Determine the [X, Y] coordinate at the center of the cell enclosing the given text.  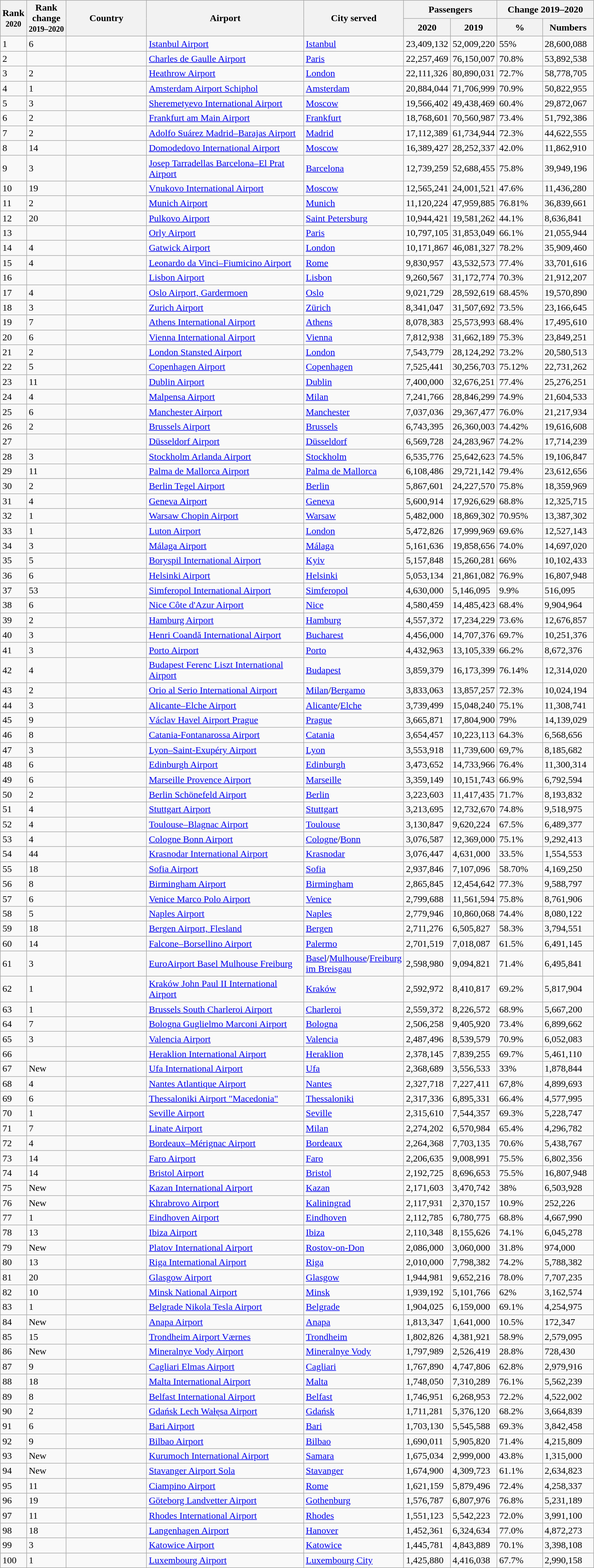
54 [13, 854]
14,139,029 [568, 720]
17,714,239 [568, 441]
3,473,652 [427, 765]
35,909,460 [568, 248]
4,522,002 [568, 1396]
5,788,382 [568, 1262]
5,545,588 [473, 1426]
2,117,931 [427, 1203]
84 [13, 1322]
Frankfurt am Main Airport [225, 118]
2,701,519 [427, 943]
Ibiza [354, 1233]
6,569,728 [427, 441]
63 [13, 1009]
53,892,538 [568, 59]
Belgrade [354, 1307]
3,991,100 [568, 1516]
1,703,130 [427, 1426]
90 [13, 1411]
Oslo Airport, Gardermoen [225, 293]
Bilbao Airport [225, 1441]
57 [13, 899]
8,226,572 [473, 1009]
58.3% [520, 928]
2,370,157 [473, 1203]
Kurumoch International Airport [225, 1456]
58.9% [520, 1337]
Vienna International Airport [225, 337]
29,367,477 [473, 412]
76 [13, 1203]
81 [13, 1277]
60 [13, 943]
76.4% [520, 765]
71,706,999 [473, 88]
15,048,240 [473, 705]
Belgrade Nikola Tesla Airport [225, 1307]
48 [13, 765]
72.2% [520, 1396]
69 [13, 1099]
Copenhagen Airport [225, 367]
Toulouse–Blagnac Airport [225, 824]
75 [13, 1188]
73.6% [520, 620]
Milan/Bergamo [354, 690]
52,009,220 [473, 44]
Kazan International Airport [225, 1188]
7,241,766 [427, 397]
London Stansted Airport [225, 352]
10,171,867 [427, 248]
Palma de Mallorca Airport [225, 471]
72.0% [520, 1516]
Helsinki Airport [225, 575]
10,151,743 [473, 780]
Marseille [354, 780]
17,495,610 [568, 322]
19,570,890 [568, 293]
Katowice Airport [225, 1545]
Faro [354, 1158]
Domodedovo International Airport [225, 148]
Ufa International Airport [225, 1069]
29 [13, 471]
22,111,326 [427, 74]
Cologne Bonn Airport [225, 839]
94 [13, 1471]
9,021,729 [427, 293]
85 [13, 1337]
Prague [354, 720]
65.4% [520, 1128]
65 [13, 1039]
5,600,914 [427, 501]
6,159,000 [473, 1307]
8,155,626 [473, 1233]
6,495,841 [568, 964]
31,172,774 [473, 278]
4,580,459 [427, 605]
92 [13, 1441]
Málaga Airport [225, 546]
3,130,847 [427, 824]
5,101,766 [473, 1292]
4,432,963 [427, 650]
Zürich [354, 307]
2,990,158 [568, 1560]
24 [13, 397]
66.9% [520, 780]
9,094,821 [473, 964]
5,146,095 [473, 590]
4,667,990 [568, 1218]
Gdańsk [354, 1411]
Edinburgh [354, 765]
Passengers [450, 9]
6,899,662 [568, 1024]
5,231,189 [568, 1501]
Marseille Provence Airport [225, 780]
10,944,421 [427, 218]
19,106,847 [568, 457]
28,592,619 [473, 293]
Simferopol International Airport [225, 590]
10.9% [520, 1203]
70.95% [520, 516]
13,387,302 [568, 516]
69,7% [520, 750]
21,912,207 [568, 278]
Seville Airport [225, 1113]
98 [13, 1530]
69.6% [520, 531]
Eindhoven Airport [225, 1218]
Luxembourg City [354, 1560]
8,636,841 [568, 218]
28,124,292 [473, 352]
12,565,241 [427, 188]
6,489,377 [568, 824]
6,802,356 [568, 1158]
51,792,386 [568, 118]
14,707,376 [473, 635]
8,185,682 [568, 750]
Gothenburg [354, 1501]
51 [13, 809]
Thessaloniki [354, 1099]
5,562,239 [568, 1381]
79% [520, 720]
66.4% [520, 1099]
516,095 [568, 590]
3,162,574 [568, 1292]
74.9% [520, 397]
12,527,143 [568, 531]
17,926,629 [473, 501]
19,566,402 [427, 103]
1,939,192 [427, 1292]
Venice [354, 899]
100 [13, 1560]
2020 [427, 27]
Luton Airport [225, 531]
2,598,980 [427, 964]
Amsterdam [354, 88]
62.8% [520, 1367]
Eindhoven [354, 1218]
6,807,976 [473, 1501]
72 [13, 1143]
Dublin Airport [225, 382]
42.0% [520, 148]
Nice [354, 605]
Hamburg Airport [225, 620]
8,078,383 [427, 322]
43,532,573 [473, 263]
Thessaloniki Airport "Macedonia" [225, 1099]
59 [13, 928]
4,872,273 [568, 1530]
3,664,839 [568, 1411]
3,398,108 [568, 1545]
Nantes [354, 1084]
71.7% [520, 795]
Hanover [354, 1530]
39,949,196 [568, 168]
46,081,327 [473, 248]
1,621,159 [427, 1486]
5,867,601 [427, 486]
Country [106, 18]
Naples [354, 913]
31,853,049 [473, 233]
82 [13, 1292]
27 [13, 441]
13,857,257 [473, 690]
Bari [354, 1426]
4,416,038 [473, 1560]
26 [13, 426]
2,274,202 [427, 1128]
Cagliari [354, 1367]
28,252,337 [473, 148]
2,506,258 [427, 1024]
76.8% [520, 1501]
52,688,455 [473, 168]
Lyon [354, 750]
3,223,603 [427, 795]
4,630,000 [427, 590]
6,505,827 [473, 928]
Charles de Gaulle Airport [225, 59]
252,226 [568, 1203]
31.8% [520, 1248]
17,234,229 [473, 620]
2,206,635 [427, 1158]
Samara [354, 1456]
33% [520, 1069]
78.2% [520, 248]
33.5% [520, 854]
Trondheim [354, 1337]
Kraków [354, 989]
89 [13, 1396]
2,592,972 [427, 989]
Málaga [354, 546]
2,264,368 [427, 1143]
67,8% [520, 1084]
18,359,969 [568, 486]
77.3% [520, 884]
728,430 [568, 1352]
2,315,610 [427, 1113]
11,862,910 [568, 148]
Göteborg Landvetter Airport [225, 1501]
35 [13, 561]
Airport [225, 18]
Geneva Airport [225, 501]
Rhodes [354, 1516]
12 [13, 218]
73.2% [520, 352]
Toulouse [354, 824]
7,543,779 [427, 352]
Stavanger Airport Sola [225, 1471]
96 [13, 1501]
5,053,134 [427, 575]
Rank2020 [13, 18]
24,283,967 [473, 441]
6,792,594 [568, 780]
76.81% [520, 203]
33,701,616 [568, 263]
Palermo [354, 943]
8,193,832 [568, 795]
1,904,025 [427, 1307]
28,846,299 [473, 397]
1,813,347 [427, 1322]
Riga International Airport [225, 1262]
75.3% [520, 337]
Brussels [354, 426]
7,798,382 [473, 1262]
43 [13, 690]
56 [13, 884]
Düsseldorf Airport [225, 441]
3,213,695 [427, 809]
8,080,122 [568, 913]
28,600,088 [568, 44]
Falcone–Borsellino Airport [225, 943]
33 [13, 531]
Stavanger [354, 1471]
Sofia [354, 869]
2,634,823 [568, 1471]
25,573,993 [473, 322]
4,381,921 [473, 1337]
16,173,399 [473, 670]
50 [13, 795]
2,779,946 [427, 913]
Lyon–Saint-Exupéry Airport [225, 750]
Boryspil International Airport [225, 561]
12,676,857 [568, 620]
Porto [354, 650]
10,024,194 [568, 690]
Catania-Fontanarossa Airport [225, 735]
974,000 [568, 1248]
9,904,964 [568, 605]
Naples Airport [225, 913]
Anapa [354, 1322]
74.4% [520, 913]
Riga [354, 1262]
95 [13, 1486]
172,347 [568, 1322]
2,112,785 [427, 1218]
47 [13, 750]
80 [13, 1262]
38 [13, 605]
24,227,570 [473, 486]
13,105,339 [473, 650]
Kaliningrad [354, 1203]
18,768,601 [427, 118]
Lisbon Airport [225, 278]
Rankchange2019–2020 [46, 18]
74.5% [520, 457]
Bordeaux–Mérignac Airport [225, 1143]
5,482,000 [427, 516]
76.0% [520, 412]
Langenhagen Airport [225, 1530]
21 [13, 352]
6,743,395 [427, 426]
Bilbao [354, 1441]
7,703,135 [473, 1143]
32,676,251 [473, 382]
Edinburgh Airport [225, 765]
Athens International Airport [225, 322]
Porto Airport [225, 650]
38% [520, 1188]
7,107,096 [473, 869]
9,292,413 [568, 839]
36 [13, 575]
23,612,656 [568, 471]
Mineralnye Vody Airport [225, 1352]
Bordeaux [354, 1143]
8,341,047 [427, 307]
69.1% [520, 1307]
61.1% [520, 1471]
25 [13, 412]
55 [13, 869]
1,690,011 [427, 1441]
2,559,372 [427, 1009]
Zurich Airport [225, 307]
31,662,189 [473, 337]
5,817,904 [568, 989]
1,802,826 [427, 1337]
11,417,435 [473, 795]
6,568,656 [568, 735]
40 [13, 635]
21,217,934 [568, 412]
Nantes Atlantique Airport [225, 1084]
Change 2019–2020 [545, 9]
50,822,955 [568, 88]
Ufa [354, 1069]
10,223,113 [473, 735]
8,672,376 [568, 650]
16,389,427 [427, 148]
4,577,995 [568, 1099]
5,228,747 [568, 1113]
14,733,966 [473, 765]
70.3% [520, 278]
7,544,357 [473, 1113]
Catania [354, 735]
Frankfurt [354, 118]
68 [13, 1084]
Orly Airport [225, 233]
8,761,906 [568, 899]
2,937,846 [427, 869]
66 [13, 1054]
75.12% [520, 367]
46 [13, 735]
11,436,280 [568, 188]
Cagliari Elmas Airport [225, 1367]
44.1% [520, 218]
1,576,787 [427, 1501]
3,060,000 [473, 1248]
18,869,302 [473, 516]
% [520, 27]
Kazan [354, 1188]
9.9% [520, 590]
11,739,600 [473, 750]
11,561,594 [473, 899]
60.4% [520, 103]
Orio al Serio International Airport [225, 690]
32 [13, 516]
Istanbul Airport [225, 44]
76.9% [520, 575]
Istanbul [354, 44]
Stuttgart Airport [225, 809]
6,268,953 [473, 1396]
9,830,957 [427, 263]
Vienna [354, 337]
Munich [354, 203]
3,076,447 [427, 854]
4,456,000 [427, 635]
Manchester [354, 412]
9,652,216 [473, 1277]
Valencia [354, 1039]
99 [13, 1545]
28.8% [520, 1352]
67 [13, 1069]
Munich Airport [225, 203]
Warsaw [354, 516]
5,905,820 [473, 1441]
Bristol [354, 1173]
Mineralnye Vody [354, 1352]
9,588,797 [568, 884]
4,215,809 [568, 1441]
Platov International Airport [225, 1248]
Hamburg [354, 620]
68.9% [520, 1009]
Warsaw Chopin Airport [225, 516]
4,254,975 [568, 1307]
2,317,336 [427, 1099]
19,581,262 [473, 218]
29,872,067 [568, 103]
70.6% [520, 1143]
7,525,441 [427, 367]
80,890,031 [473, 74]
2,999,000 [473, 1456]
2,711,276 [427, 928]
Sofia Airport [225, 869]
1,944,981 [427, 1277]
5,472,826 [427, 531]
68.2% [520, 1411]
70.1% [520, 1545]
67.7% [520, 1560]
1,878,844 [568, 1069]
1,315,000 [568, 1456]
26,360,003 [473, 426]
6,895,331 [473, 1099]
78.0% [520, 1277]
21,055,944 [568, 233]
58,778,705 [568, 74]
Basel/Mulhouse/Freiburg im Breisgau [354, 964]
Kyiv [354, 561]
2,327,718 [427, 1084]
5,542,223 [473, 1516]
11,120,224 [427, 203]
Krasnodar [354, 854]
3,556,533 [473, 1069]
Lisbon [354, 278]
3,076,587 [427, 839]
7,227,411 [473, 1084]
2,579,095 [568, 1337]
24,001,521 [473, 188]
Numbers [568, 27]
52 [13, 824]
14,697,020 [568, 546]
42 [13, 670]
7,812,938 [427, 337]
47,959,885 [473, 203]
Venice Marco Polo Airport [225, 899]
Stockholm Arlanda Airport [225, 457]
4,631,000 [473, 854]
66% [520, 561]
6,491,145 [568, 943]
2,368,689 [427, 1069]
70,560,987 [473, 118]
Birmingham Airport [225, 884]
83 [13, 1307]
17,804,900 [473, 720]
Cologne/Bonn [354, 839]
Oslo [354, 293]
23,409,132 [427, 44]
2019 [473, 27]
9,405,920 [473, 1024]
7,707,235 [568, 1277]
30 [13, 486]
15,260,281 [473, 561]
47.6% [520, 188]
6,780,775 [473, 1218]
Copenhagen [354, 367]
64.3% [520, 735]
1,767,890 [427, 1367]
5,667,200 [568, 1009]
Katowice [354, 1545]
Sheremetyevo International Airport [225, 103]
1,554,553 [568, 854]
Gdańsk Lech Wałęsa Airport [225, 1411]
6,570,984 [473, 1128]
2,171,603 [427, 1188]
Ciampino Airport [225, 1486]
69.2% [520, 989]
2,865,845 [427, 884]
6,324,634 [473, 1530]
17 [13, 293]
22 [13, 367]
5,161,636 [427, 546]
12,732,670 [473, 809]
Belfast [354, 1396]
2,979,916 [568, 1367]
73 [13, 1158]
Josep Tarradellas Barcelona–El Prat Airport [225, 168]
4,309,723 [473, 1471]
5,157,848 [427, 561]
34 [13, 546]
Budapest [354, 670]
Belfast International Airport [225, 1396]
23,166,645 [568, 307]
Seville [354, 1113]
Bucharest [354, 635]
2,110,348 [427, 1233]
12,314,020 [568, 670]
Geneva [354, 501]
Manchester Airport [225, 412]
1,748,050 [427, 1381]
62 [13, 989]
5,376,120 [473, 1411]
36,839,661 [568, 203]
3,842,458 [568, 1426]
Malta International Airport [225, 1381]
4,899,693 [568, 1084]
Nice Côte d'Azur Airport [225, 605]
Rhodes International Airport [225, 1516]
7,839,255 [473, 1054]
31,507,692 [473, 307]
10,797,105 [427, 233]
37 [13, 590]
4,747,806 [473, 1367]
39 [13, 620]
Bologna Guglielmo Marconi Airport [225, 1024]
61.5% [520, 943]
3,833,063 [427, 690]
21,861,082 [473, 575]
8,410,817 [473, 989]
Bari Airport [225, 1426]
1,711,281 [427, 1411]
2,010,000 [427, 1262]
17,112,389 [427, 133]
77 [13, 1218]
1,746,951 [427, 1396]
61,734,944 [473, 133]
23,849,251 [568, 337]
1,452,361 [427, 1530]
9,518,975 [568, 809]
1,641,000 [473, 1322]
62% [520, 1292]
Leonardo da Vinci–Fiumicino Airport [225, 263]
3,654,457 [427, 735]
76.1% [520, 1381]
Düsseldorf [354, 441]
Luxembourg Airport [225, 1560]
Saint Petersburg [354, 218]
97 [13, 1516]
73.5% [520, 307]
10,251,376 [568, 635]
67.5% [520, 824]
8,539,579 [473, 1039]
1,675,034 [427, 1456]
Trondheim Airport Værnes [225, 1337]
77.0% [520, 1530]
91 [13, 1426]
74 [13, 1173]
Anapa Airport [225, 1322]
1,674,900 [427, 1471]
49 [13, 780]
21,604,533 [568, 397]
4,296,782 [568, 1128]
Glasgow Airport [225, 1277]
64 [13, 1024]
6,503,928 [568, 1188]
58 [13, 913]
EuroAirport Basel Mulhouse Freiburg [225, 964]
11,308,741 [568, 705]
Pulkovo Airport [225, 218]
4,169,250 [568, 869]
22,731,262 [568, 367]
86 [13, 1352]
2,526,419 [473, 1352]
44,622,555 [568, 133]
12,454,642 [473, 884]
43.8% [520, 1456]
3,794,551 [568, 928]
9,008,991 [473, 1158]
Khrabrovo Airport [225, 1203]
76.14% [520, 670]
4,843,889 [473, 1545]
Faro Airport [225, 1158]
3,739,499 [427, 705]
3,470,742 [473, 1188]
Adolfo Suárez Madrid–Barajas Airport [225, 133]
72.7% [520, 74]
2,799,688 [427, 899]
45 [13, 720]
7,400,000 [427, 382]
12,739,259 [427, 168]
Athens [354, 322]
3,859,379 [427, 670]
Alicante–Elche Airport [225, 705]
Ibiza Airport [225, 1233]
93 [13, 1456]
Rostov-on-Don [354, 1248]
10,860,068 [473, 913]
Barcelona [354, 168]
11,300,314 [568, 765]
Valencia Airport [225, 1039]
Dublin [354, 382]
79 [13, 1248]
71 [13, 1128]
5,461,110 [568, 1054]
23 [13, 382]
6,045,278 [568, 1233]
12,369,000 [473, 839]
Bergen Airport, Flesland [225, 928]
Kraków John Paul II International Airport [225, 989]
55% [520, 44]
1,445,781 [427, 1545]
Palma de Mallorca [354, 471]
Stuttgart [354, 809]
74.1% [520, 1233]
6,535,776 [427, 457]
20,580,513 [568, 352]
79.4% [520, 471]
Bologna [354, 1024]
Berlin Tegel Airport [225, 486]
Malta [354, 1381]
78 [13, 1233]
10,102,433 [568, 561]
2,086,000 [427, 1248]
20,884,044 [427, 88]
29,721,142 [473, 471]
Charleroi [354, 1009]
Krasnodar International Airport [225, 854]
25,276,251 [568, 382]
31 [13, 501]
61 [13, 964]
5,879,496 [473, 1486]
1,425,880 [427, 1560]
74.8% [520, 809]
66.1% [520, 233]
Vnukovo International Airport [225, 188]
Henri Coandă International Airport [225, 635]
Helsinki [354, 575]
66.2% [520, 650]
Heraklion [354, 1054]
88 [13, 1381]
Heathrow Airport [225, 74]
3,553,918 [427, 750]
Linate Airport [225, 1128]
3,665,871 [427, 720]
68.45% [520, 293]
22,257,469 [427, 59]
87 [13, 1367]
14,485,423 [473, 605]
17,999,969 [473, 531]
Gatwick Airport [225, 248]
7,037,036 [427, 412]
Budapest Ferenc Liszt International Airport [225, 670]
12,325,715 [568, 501]
4,557,372 [427, 620]
Brussels Airport [225, 426]
Birmingham [354, 884]
7,018,087 [473, 943]
3,359,149 [427, 780]
Madrid [354, 133]
City served [354, 18]
7,310,289 [473, 1381]
74.0% [520, 546]
9,620,224 [473, 824]
Bergen [354, 928]
Amsterdam Airport Schiphol [225, 88]
Stockholm [354, 457]
49,438,469 [473, 103]
6,108,486 [427, 471]
25,642,623 [473, 457]
Malpensa Airport [225, 397]
2,378,145 [427, 1054]
58.70% [520, 869]
28 [13, 457]
76,150,007 [473, 59]
1,551,123 [427, 1516]
Minsk National Airport [225, 1292]
Simferopol [354, 590]
9,260,567 [427, 278]
Václav Havel Airport Prague [225, 720]
70.8% [520, 59]
70 [13, 1113]
74.42% [520, 426]
1,797,989 [427, 1352]
19,858,656 [473, 546]
6,052,083 [568, 1039]
Bristol Airport [225, 1173]
41 [13, 650]
Heraklion International Airport [225, 1054]
30,256,703 [473, 367]
16 [13, 278]
2,487,496 [427, 1039]
4,258,337 [568, 1486]
Alicante/Elche [354, 705]
2,192,725 [427, 1173]
Berlin Schönefeld Airport [225, 795]
Minsk [354, 1292]
Brussels South Charleroi Airport [225, 1009]
Glasgow [354, 1277]
5,438,767 [568, 1143]
19,616,608 [568, 426]
8,696,653 [473, 1173]
10.5% [520, 1322]
72.4% [520, 1486]
